Search for the cell housing the specified text and yield its [X, Y] center coordinate. 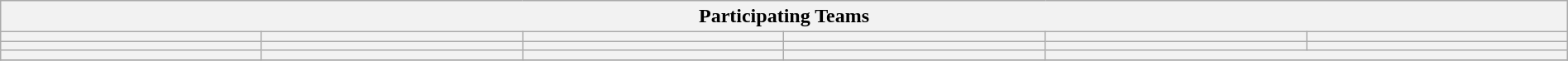
Participating Teams [784, 16]
